Determine the (X, Y) coordinate at the center of the cell enclosing the given text.  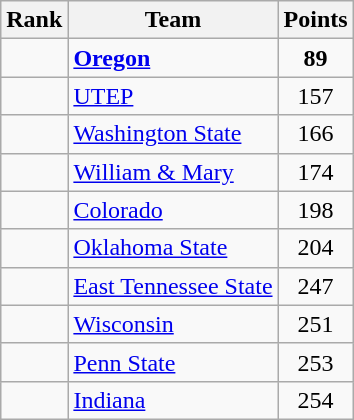
Penn State (173, 362)
Team (173, 20)
204 (316, 248)
166 (316, 134)
East Tennessee State (173, 286)
157 (316, 96)
89 (316, 58)
Indiana (173, 400)
198 (316, 210)
William & Mary (173, 172)
174 (316, 172)
253 (316, 362)
Oregon (173, 58)
Rank (34, 20)
251 (316, 324)
Colorado (173, 210)
254 (316, 400)
Points (316, 20)
Wisconsin (173, 324)
Oklahoma State (173, 248)
UTEP (173, 96)
247 (316, 286)
Washington State (173, 134)
